For the text-containing cell, return its midpoint in [X, Y] coordinate format. 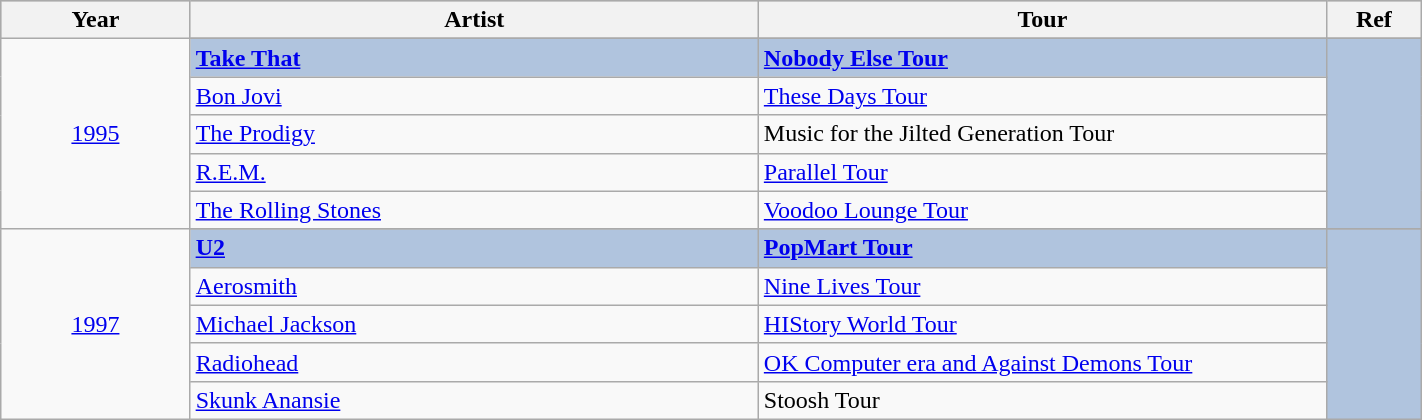
R.E.M. [474, 172]
Nine Lives Tour [1042, 286]
Skunk Anansie [474, 400]
Year [96, 20]
Bon Jovi [474, 96]
The Rolling Stones [474, 210]
Take That [474, 58]
HIStory World Tour [1042, 324]
Nobody Else Tour [1042, 58]
Stoosh Tour [1042, 400]
Music for the Jilted Generation Tour [1042, 134]
Radiohead [474, 362]
Ref [1374, 20]
Michael Jackson [474, 324]
Tour [1042, 20]
The Prodigy [474, 134]
These Days Tour [1042, 96]
U2 [474, 248]
Voodoo Lounge Tour [1042, 210]
PopMart Tour [1042, 248]
Aerosmith [474, 286]
1995 [96, 134]
Parallel Tour [1042, 172]
Artist [474, 20]
OK Computer era and Against Demons Tour [1042, 362]
1997 [96, 324]
